Scan for the cell matching the given text and deliver its [x, y] coordinate at center. 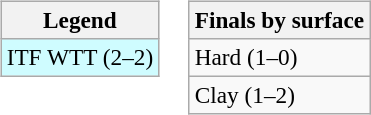
Legend [80, 20]
Clay (1–2) [279, 95]
Finals by surface [279, 20]
ITF WTT (2–2) [80, 57]
Hard (1–0) [279, 57]
